Detect which cell encompasses the target text, then output its (X, Y) center coordinate. 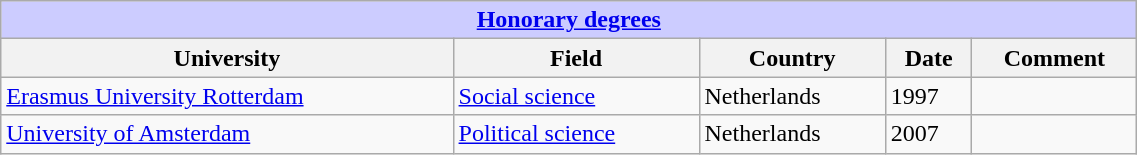
University (227, 58)
Erasmus University Rotterdam (227, 96)
Honorary degrees (569, 20)
2007 (928, 134)
Country (792, 58)
Political science (576, 134)
University of Amsterdam (227, 134)
Field (576, 58)
Social science (576, 96)
1997 (928, 96)
Date (928, 58)
Comment (1054, 58)
